Pinpoint the cell where the given text exists, returning its [x, y] midpoint coordinate. 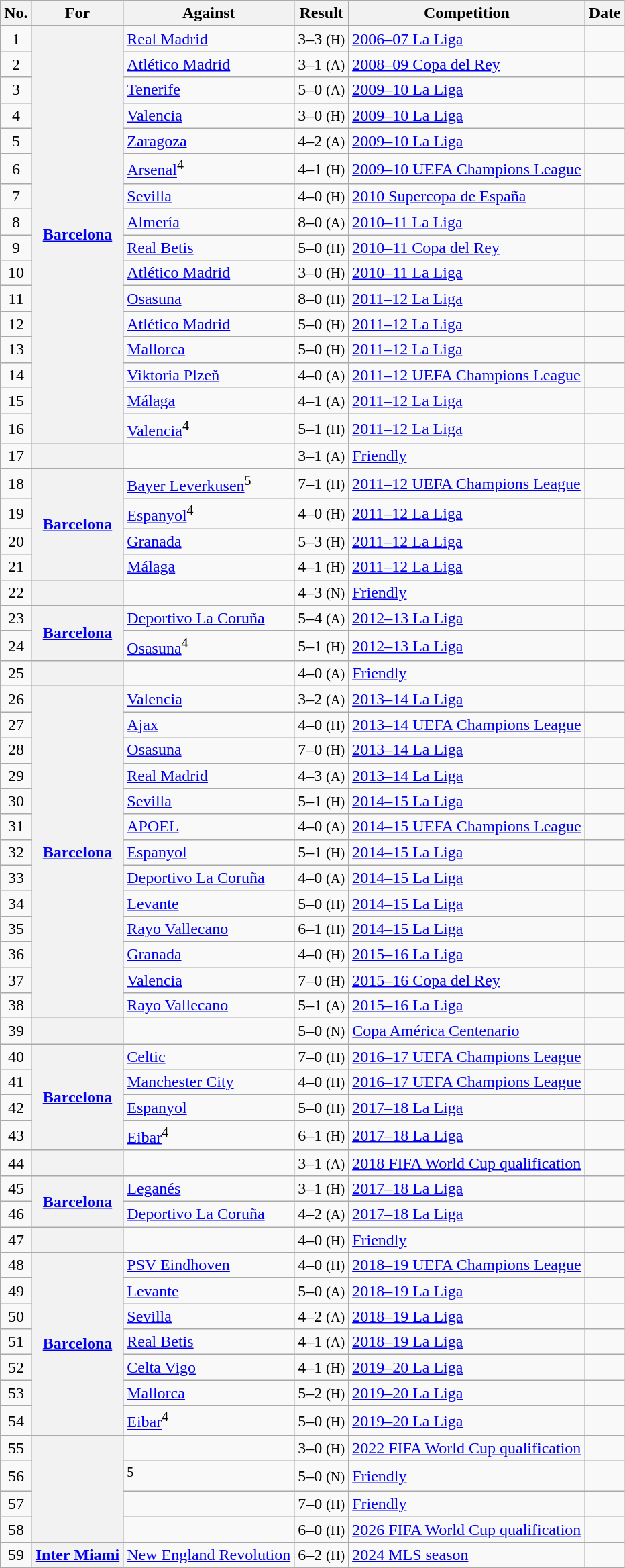
13 [16, 350]
2013–14 UEFA Champions League [467, 725]
3 [16, 90]
44 [16, 1163]
3–3 (H) [322, 39]
27 [16, 725]
Copa América Centenario [467, 1031]
35 [16, 929]
32 [16, 852]
4–3 (N) [322, 592]
2008–09 Copa del Rey [467, 64]
16 [16, 428]
43 [16, 1135]
5–2 (H) [322, 1393]
42 [16, 1108]
45 [16, 1189]
5–1 (A) [322, 1006]
24 [16, 645]
No. [16, 13]
2018 FIFA World Cup qualification [467, 1163]
34 [16, 903]
Bayer Leverkusen5 [209, 484]
17 [16, 456]
Almería [209, 222]
Date [605, 13]
20 [16, 541]
8–0 (H) [322, 299]
Viktoria Plzeň [209, 375]
33 [16, 878]
56 [16, 1476]
19 [16, 514]
Competition [467, 13]
46 [16, 1214]
50 [16, 1316]
2010–11 Copa del Rey [467, 248]
2 [16, 64]
8–0 (A) [322, 222]
3–1 (H) [322, 1189]
Result [322, 13]
4–3 (A) [322, 776]
9 [16, 248]
28 [16, 750]
15 [16, 401]
Zaragoza [209, 141]
PSV Eindhoven [209, 1265]
12 [16, 324]
51 [16, 1342]
25 [16, 674]
6 [16, 169]
7 [16, 197]
5–4 (A) [322, 618]
53 [16, 1393]
40 [16, 1057]
For [78, 13]
57 [16, 1504]
2014–15 UEFA Champions League [467, 827]
48 [16, 1265]
54 [16, 1421]
2022 FIFA World Cup qualification [467, 1449]
21 [16, 567]
41 [16, 1082]
Ajax [209, 725]
31 [16, 827]
APOEL [209, 827]
2009–10 UEFA Champions League [467, 169]
47 [16, 1240]
2018–19 UEFA Champions League [467, 1265]
23 [16, 618]
59 [16, 1555]
Against [209, 13]
4 [16, 115]
55 [16, 1449]
30 [16, 801]
26 [16, 699]
2015–16 Copa del Rey [467, 980]
7–1 (H) [322, 484]
29 [16, 776]
6–2 (H) [322, 1555]
11 [16, 299]
Manchester City [209, 1082]
58 [16, 1529]
49 [16, 1291]
52 [16, 1367]
Tenerife [209, 90]
New England Revolution [209, 1555]
Leganés [209, 1189]
Arsenal4 [209, 169]
22 [16, 592]
6–0 (H) [322, 1529]
1 [16, 39]
Inter Miami [78, 1555]
2006–07 La Liga [467, 39]
Valencia4 [209, 428]
3–2 (A) [322, 699]
36 [16, 954]
8 [16, 222]
39 [16, 1031]
10 [16, 273]
2010 Supercopa de España [467, 197]
Espanyol4 [209, 514]
18 [16, 484]
2026 FIFA World Cup qualification [467, 1529]
Celtic [209, 1057]
Osasuna4 [209, 645]
37 [16, 980]
2024 MLS season [467, 1555]
38 [16, 1006]
14 [16, 375]
5–3 (H) [322, 541]
Celta Vigo [209, 1367]
